Return the (x, y) coordinate for the center point of the cell that contains the specified text.  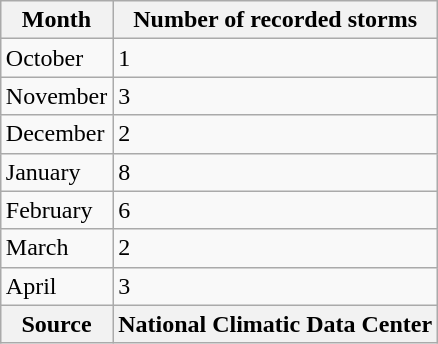
March (56, 248)
8 (276, 172)
Number of recorded storms (276, 20)
6 (276, 210)
February (56, 210)
April (56, 286)
December (56, 134)
Source (56, 324)
January (56, 172)
Month (56, 20)
National Climatic Data Center (276, 324)
October (56, 58)
November (56, 96)
1 (276, 58)
